Determine the (x, y) coordinate at the center of the cell enclosing the given text.  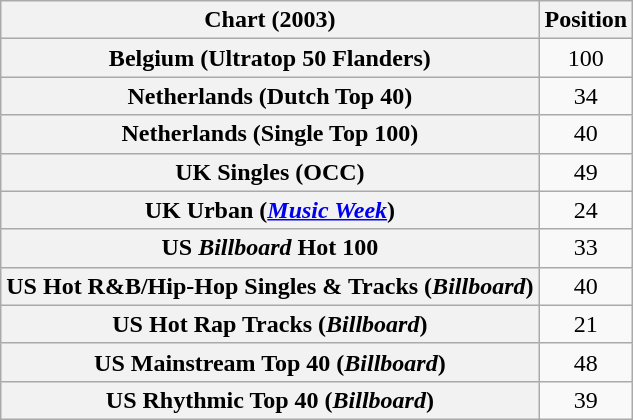
100 (586, 58)
UK Singles (OCC) (270, 172)
US Hot Rap Tracks (Billboard) (270, 324)
Belgium (Ultratop 50 Flanders) (270, 58)
Netherlands (Single Top 100) (270, 134)
48 (586, 362)
21 (586, 324)
UK Urban (Music Week) (270, 210)
Netherlands (Dutch Top 40) (270, 96)
24 (586, 210)
33 (586, 248)
Chart (2003) (270, 20)
49 (586, 172)
US Rhythmic Top 40 (Billboard) (270, 400)
US Billboard Hot 100 (270, 248)
39 (586, 400)
US Hot R&B/Hip-Hop Singles & Tracks (Billboard) (270, 286)
34 (586, 96)
US Mainstream Top 40 (Billboard) (270, 362)
Position (586, 20)
